Identify which cell holds the provided text, then report its [X, Y] central coordinate. 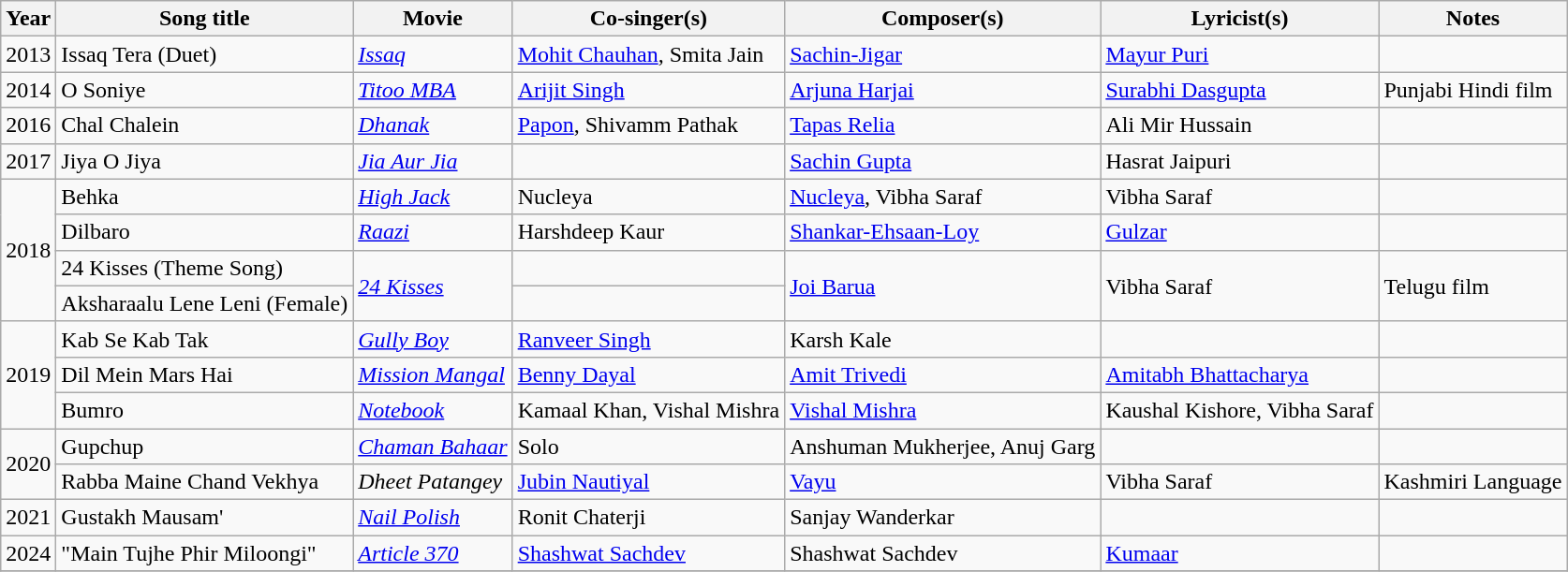
Vishal Mishra [942, 410]
Jubin Nautiyal [648, 482]
2018 [28, 250]
Surabhi Dasgupta [1240, 90]
Dheet Patangey [433, 482]
Joi Barua [942, 286]
Sanjay Wanderkar [942, 518]
Notebook [433, 410]
Dhanak [433, 125]
Issaq [433, 54]
2013 [28, 54]
2024 [28, 553]
2021 [28, 518]
24 Kisses (Theme Song) [204, 268]
Papon, Shivamm Pathak [648, 125]
2016 [28, 125]
Sachin-Jigar [942, 54]
Vayu [942, 482]
Chal Chalein [204, 125]
Arijit Singh [648, 90]
Kamaal Khan, Vishal Mishra [648, 410]
Behka [204, 197]
Telugu film [1472, 286]
Solo [648, 447]
Kashmiri Language [1472, 482]
"Main Tujhe Phir Miloongi" [204, 553]
Anshuman Mukherjee, Anuj Garg [942, 447]
Nucleya, Vibha Saraf [942, 197]
Titoo MBA [433, 90]
Punjabi Hindi film [1472, 90]
Aksharaalu Lene Leni (Female) [204, 303]
Bumro [204, 410]
Ranveer Singh [648, 339]
Gulzar [1240, 232]
Amit Trivedi [942, 374]
Composer(s) [942, 19]
Kab Se Kab Tak [204, 339]
Arjuna Harjai [942, 90]
Rabba Maine Chand Vekhya [204, 482]
Dil Mein Mars Hai [204, 374]
Ronit Chaterji [648, 518]
Movie [433, 19]
Co-singer(s) [648, 19]
Chaman Bahaar [433, 447]
Amitabh Bhattacharya [1240, 374]
2014 [28, 90]
Kaushal Kishore, Vibha Saraf [1240, 410]
Nucleya [648, 197]
Hasrat Jaipuri [1240, 161]
Jiya O Jiya [204, 161]
Song title [204, 19]
Gustakh Mausam' [204, 518]
Gupchup [204, 447]
Harshdeep Kaur [648, 232]
Shankar-Ehsaan-Loy [942, 232]
Nail Polish [433, 518]
2019 [28, 374]
Karsh Kale [942, 339]
Mayur Puri [1240, 54]
Mohit Chauhan, Smita Jain [648, 54]
Notes [1472, 19]
Ali Mir Hussain [1240, 125]
Sachin Gupta [942, 161]
Benny Dayal [648, 374]
Tapas Relia [942, 125]
2017 [28, 161]
Jia Aur Jia [433, 161]
Gully Boy [433, 339]
Year [28, 19]
Mission Mangal [433, 374]
Dilbaro [204, 232]
24 Kisses [433, 286]
Lyricist(s) [1240, 19]
High Jack [433, 197]
2020 [28, 464]
Kumaar [1240, 553]
Issaq Tera (Duet) [204, 54]
O Soniye [204, 90]
Article 370 [433, 553]
Raazi [433, 232]
